Detect which cell encompasses the target text, then output its (X, Y) center coordinate. 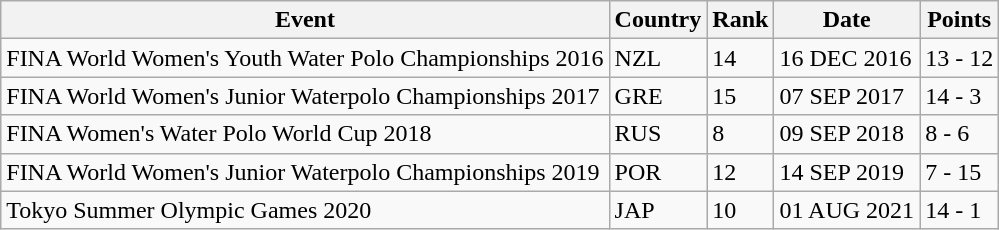
NZL (658, 58)
Date (847, 20)
GRE (658, 96)
8 (740, 134)
FINA World Women's Junior Waterpolo Championships 2019 (305, 172)
JAP (658, 210)
15 (740, 96)
FINA World Women's Junior Waterpolo Championships 2017 (305, 96)
12 (740, 172)
7 - 15 (960, 172)
FINA Women's Water Polo World Cup 2018 (305, 134)
16 DEC 2016 (847, 58)
8 - 6 (960, 134)
14 (740, 58)
14 - 3 (960, 96)
Event (305, 20)
09 SEP 2018 (847, 134)
13 - 12 (960, 58)
POR (658, 172)
01 AUG 2021 (847, 210)
RUS (658, 134)
Points (960, 20)
14 SEP 2019 (847, 172)
07 SEP 2017 (847, 96)
14 - 1 (960, 210)
Rank (740, 20)
10 (740, 210)
Tokyo Summer Olympic Games 2020 (305, 210)
Country (658, 20)
FINA World Women's Youth Water Polo Championships 2016 (305, 58)
